Provide the (x, y) coordinate of the cell's center where the given text is located.  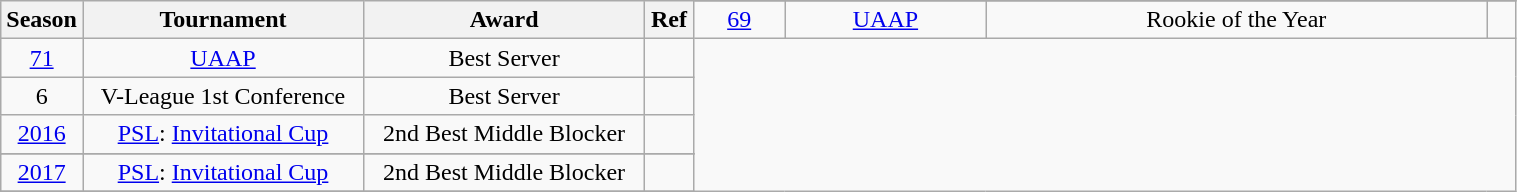
Tournament (222, 20)
71 (42, 58)
Ref (670, 20)
Award (504, 20)
Season (42, 20)
69 (739, 20)
2017 (42, 172)
2016 (42, 134)
Rookie of the Year (1236, 20)
V-League 1st Conference (222, 96)
6 (42, 96)
